Search for the cell housing the specified text and yield its (X, Y) center coordinate. 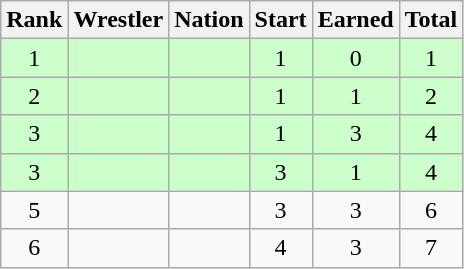
7 (431, 248)
Total (431, 20)
0 (356, 58)
Nation (209, 20)
Earned (356, 20)
5 (34, 210)
Wrestler (118, 20)
Start (280, 20)
Rank (34, 20)
